Output the [x, y] coordinate of the center of the cell containing the given text.  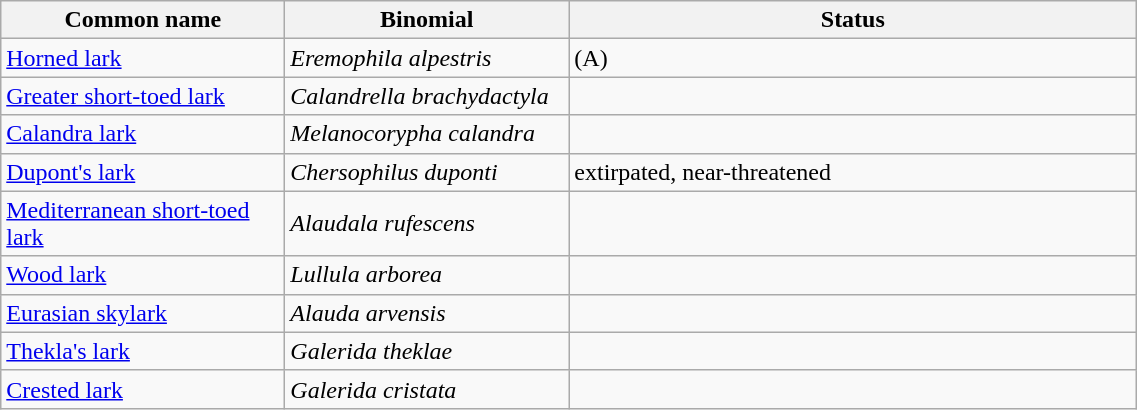
Melanocorypha calandra [427, 134]
Wood lark [143, 275]
Greater short-toed lark [143, 96]
Horned lark [143, 58]
Eurasian skylark [143, 313]
(A) [853, 58]
Crested lark [143, 389]
Mediterranean short-toed lark [143, 224]
Galerida theklae [427, 351]
Common name [143, 20]
Calandrella brachydactyla [427, 96]
Galerida cristata [427, 389]
Status [853, 20]
Calandra lark [143, 134]
Binomial [427, 20]
Alauda arvensis [427, 313]
Chersophilus duponti [427, 172]
Eremophila alpestris [427, 58]
Thekla's lark [143, 351]
Dupont's lark [143, 172]
Alaudala rufescens [427, 224]
extirpated, near-threatened [853, 172]
Lullula arborea [427, 275]
